Return [X, Y] of the center of cell containing provided text 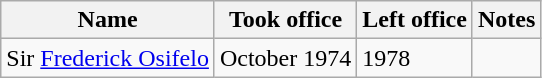
Sir Frederick Osifelo [108, 58]
1978 [415, 58]
Took office [285, 20]
Notes [506, 20]
October 1974 [285, 58]
Left office [415, 20]
Name [108, 20]
